Find where the given text appears and provide that cell's center as [X, Y] coordinate. 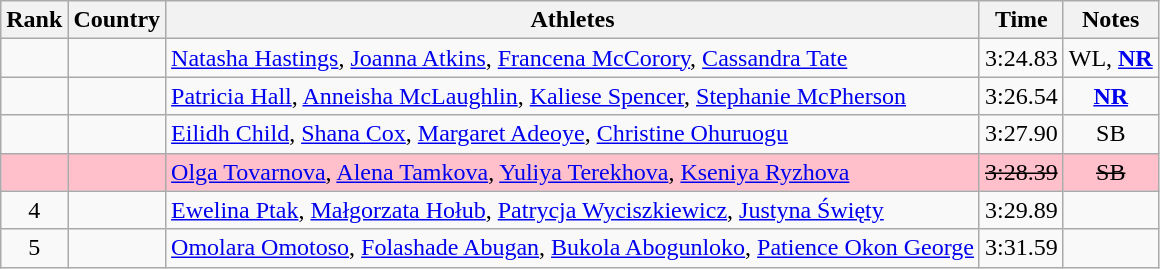
3:24.83 [1021, 58]
Omolara Omotoso, Folashade Abugan, Bukola Abogunloko, Patience Okon George [573, 248]
Natasha Hastings, Joanna Atkins, Francena McCorory, Cassandra Tate [573, 58]
NR [1110, 96]
Time [1021, 20]
4 [34, 210]
Notes [1110, 20]
Athletes [573, 20]
3:29.89 [1021, 210]
Eilidh Child, Shana Cox, Margaret Adeoye, Christine Ohuruogu [573, 134]
Country [117, 20]
Rank [34, 20]
WL, NR [1110, 58]
3:28.39 [1021, 172]
3:26.54 [1021, 96]
Patricia Hall, Anneisha McLaughlin, Kaliese Spencer, Stephanie McPherson [573, 96]
3:27.90 [1021, 134]
3:31.59 [1021, 248]
5 [34, 248]
Ewelina Ptak, Małgorzata Hołub, Patrycja Wyciszkiewicz, Justyna Święty [573, 210]
Olga Tovarnova, Alena Tamkova, Yuliya Terekhova, Kseniya Ryzhova [573, 172]
